Detect which cell encompasses the target text, then output its (X, Y) center coordinate. 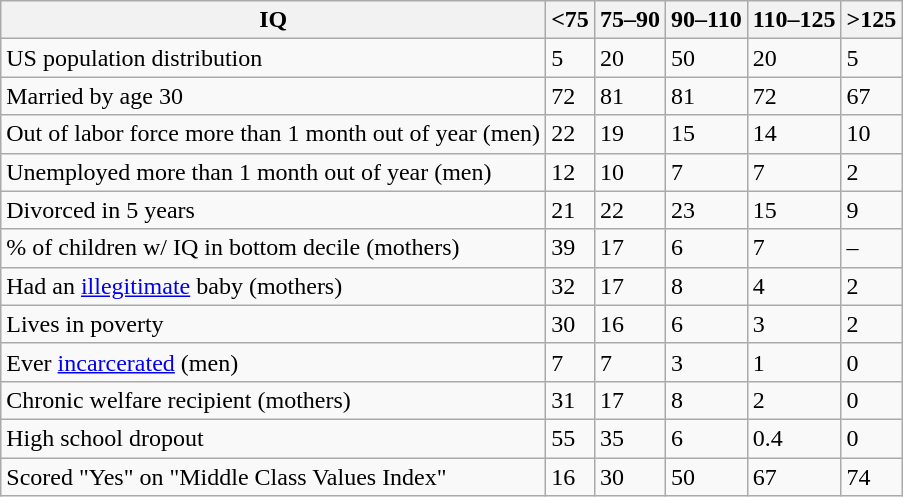
14 (794, 134)
55 (570, 438)
110–125 (794, 20)
<75 (570, 20)
23 (706, 210)
39 (570, 248)
Divorced in 5 years (274, 210)
19 (630, 134)
– (872, 248)
35 (630, 438)
Lives in poverty (274, 324)
12 (570, 172)
Unemployed more than 1 month out of year (men) (274, 172)
Married by age 30 (274, 96)
9 (872, 210)
90–110 (706, 20)
21 (570, 210)
4 (794, 286)
>125 (872, 20)
1 (794, 362)
Chronic welfare recipient (mothers) (274, 400)
32 (570, 286)
High school dropout (274, 438)
Ever incarcerated (men) (274, 362)
75–90 (630, 20)
US population distribution (274, 58)
Had an illegitimate baby (mothers) (274, 286)
Out of labor force more than 1 month out of year (men) (274, 134)
% of children w/ IQ in bottom decile (mothers) (274, 248)
IQ (274, 20)
31 (570, 400)
0.4 (794, 438)
74 (872, 477)
Scored "Yes" on "Middle Class Values Index" (274, 477)
